Return [x, y] of the center of cell containing provided text 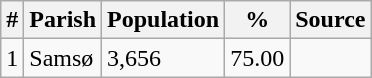
Population [164, 20]
Source [330, 20]
75.00 [258, 58]
Parish [63, 20]
Samsø [63, 58]
# [12, 20]
3,656 [164, 58]
% [258, 20]
1 [12, 58]
